Find where the given text appears and provide that cell's center as (X, Y) coordinate. 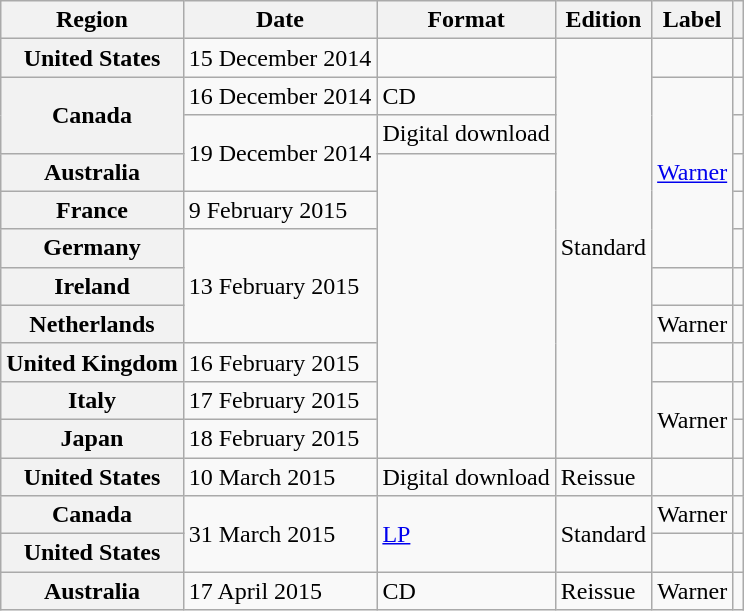
Germany (92, 248)
17 February 2015 (280, 400)
16 December 2014 (280, 96)
9 February 2015 (280, 210)
17 April 2015 (280, 591)
Format (466, 20)
Ireland (92, 286)
Japan (92, 438)
Date (280, 20)
Italy (92, 400)
Region (92, 20)
13 February 2015 (280, 286)
LP (466, 534)
16 February 2015 (280, 362)
19 December 2014 (280, 153)
10 March 2015 (280, 477)
United Kingdom (92, 362)
France (92, 210)
Label (692, 20)
15 December 2014 (280, 58)
18 February 2015 (280, 438)
31 March 2015 (280, 534)
Netherlands (92, 324)
Edition (603, 20)
